From the cell containing the given text, extract its center point as [x, y] coordinate. 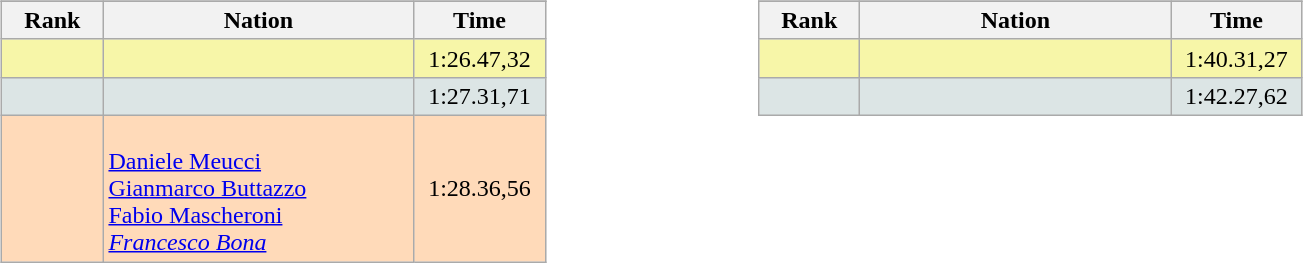
1:42.27,62 [1236, 96]
1:27.31,71 [480, 96]
1:40.31,27 [1236, 58]
1:26.47,32 [480, 58]
1:28.36,56 [480, 188]
Daniele MeucciGianmarco ButtazzoFabio MascheroniFrancesco Bona [258, 188]
